Scan for the cell matching the given text and deliver its [x, y] coordinate at center. 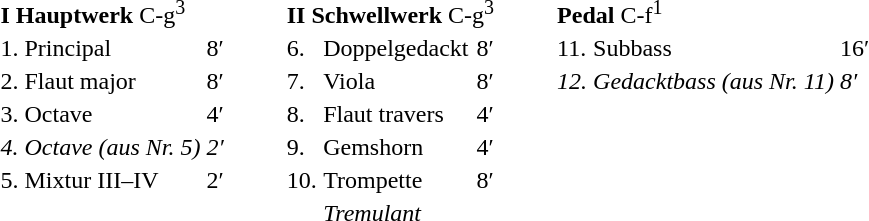
Octave [112, 114]
9. [302, 147]
Gedacktbass (aus Nr. 11) [714, 81]
Gemshorn [397, 147]
Flaut travers [397, 114]
Viola [397, 81]
6. [302, 48]
Octave (aus Nr. 5) [112, 147]
Mixtur III–IV [112, 180]
10. [302, 180]
Trompette [397, 180]
Doppelgedackt [397, 48]
7. [302, 81]
11. [572, 48]
Principal [112, 48]
8. [302, 114]
Flaut major [112, 81]
12. [572, 81]
Subbass [714, 48]
